Locate the cell with the specified text and output its (X, Y) center coordinate. 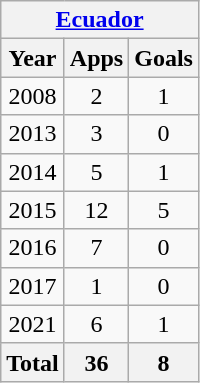
2021 (33, 324)
2008 (33, 96)
Apps (96, 58)
Year (33, 58)
3 (96, 134)
8 (164, 362)
12 (96, 210)
Goals (164, 58)
7 (96, 248)
2016 (33, 248)
2017 (33, 286)
6 (96, 324)
2 (96, 96)
36 (96, 362)
Ecuador (100, 20)
Total (33, 362)
2013 (33, 134)
2015 (33, 210)
2014 (33, 172)
